Search for the cell housing the specified text and yield its [x, y] center coordinate. 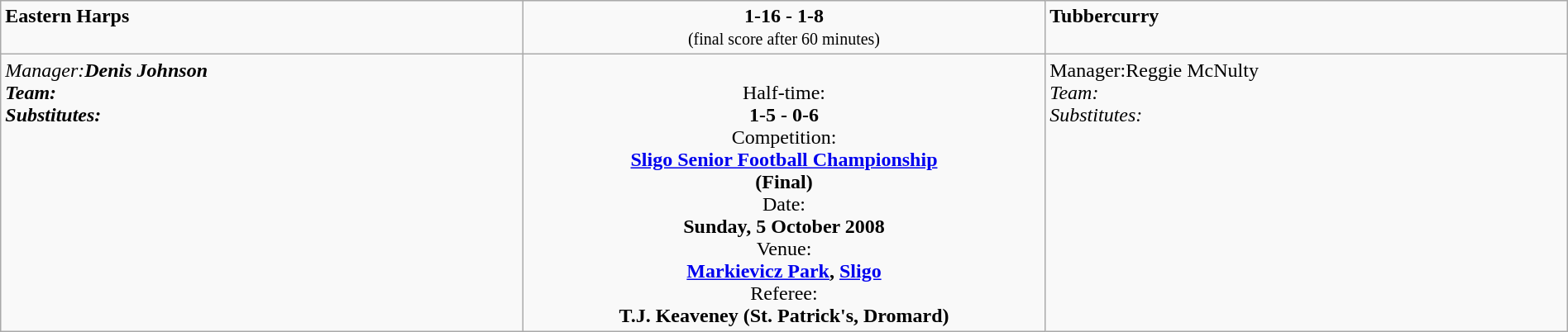
Tubbercurry [1307, 28]
Manager:Denis JohnsonTeam: Substitutes: [262, 193]
1-16 - 1-8(final score after 60 minutes) [784, 28]
Manager:Reggie McNultyTeam: Substitutes: [1307, 193]
Eastern Harps [262, 28]
